From the cell containing the given text, extract its center point as [X, Y] coordinate. 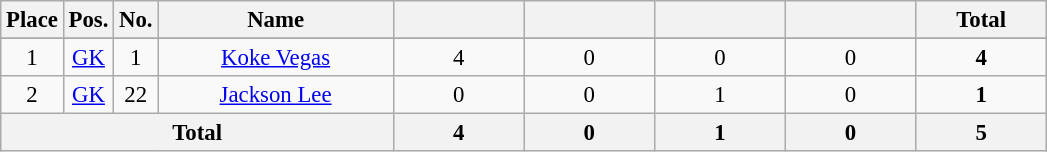
Name [276, 20]
Jackson Lee [276, 95]
22 [136, 95]
Koke Vegas [276, 58]
5 [982, 133]
2 [32, 95]
Pos. [88, 20]
Place [32, 20]
No. [136, 20]
